Extract the (X, Y) coordinate from the center of the cell holding the provided text.  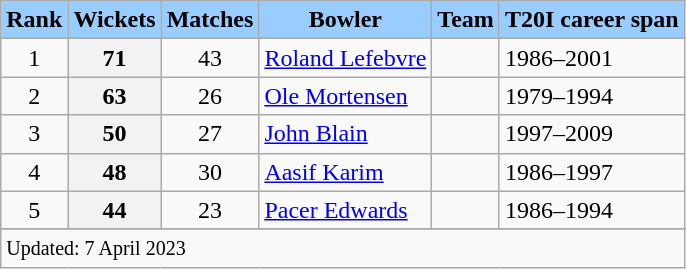
48 (114, 172)
26 (210, 96)
1986–1997 (592, 172)
3 (34, 134)
27 (210, 134)
John Blain (346, 134)
Aasif Karim (346, 172)
50 (114, 134)
2 (34, 96)
1986–2001 (592, 58)
44 (114, 210)
43 (210, 58)
Updated: 7 April 2023 (342, 248)
23 (210, 210)
Ole Mortensen (346, 96)
63 (114, 96)
Pacer Edwards (346, 210)
Team (466, 20)
1 (34, 58)
1986–1994 (592, 210)
Wickets (114, 20)
4 (34, 172)
1997–2009 (592, 134)
5 (34, 210)
Bowler (346, 20)
T20I career span (592, 20)
Matches (210, 20)
Roland Lefebvre (346, 58)
30 (210, 172)
1979–1994 (592, 96)
Rank (34, 20)
71 (114, 58)
